Determine the [X, Y] coordinate at the center of the cell enclosing the given text.  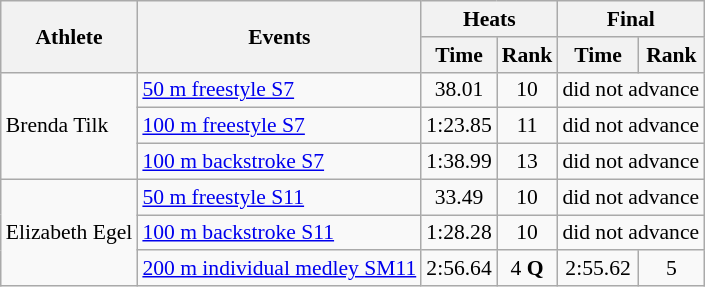
1:23.85 [458, 126]
1:28.28 [458, 233]
Events [279, 36]
Brenda Tilk [70, 126]
200 m individual medley SM11 [279, 269]
Athlete [70, 36]
5 [672, 269]
11 [528, 126]
2:56.64 [458, 269]
Heats [489, 19]
50 m freestyle S7 [279, 90]
13 [528, 162]
50 m freestyle S11 [279, 197]
Final [630, 19]
100 m backstroke S7 [279, 162]
38.01 [458, 90]
100 m backstroke S11 [279, 233]
2:55.62 [598, 269]
100 m freestyle S7 [279, 126]
4 Q [528, 269]
1:38.99 [458, 162]
33.49 [458, 197]
Elizabeth Egel [70, 232]
